Detect which cell encompasses the target text, then output its (X, Y) center coordinate. 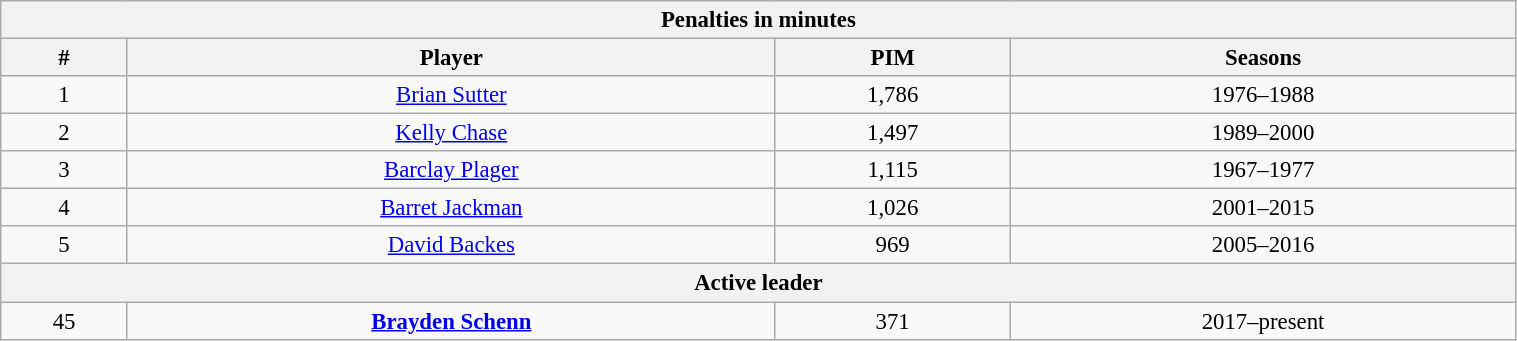
1,115 (892, 170)
1,497 (892, 133)
Player (451, 58)
4 (64, 208)
Active leader (758, 283)
2001–2015 (1263, 208)
5 (64, 245)
David Backes (451, 245)
PIM (892, 58)
# (64, 58)
Penalties in minutes (758, 20)
Kelly Chase (451, 133)
1,786 (892, 95)
2 (64, 133)
1 (64, 95)
1,026 (892, 208)
3 (64, 170)
969 (892, 245)
Barret Jackman (451, 208)
Brian Sutter (451, 95)
Seasons (1263, 58)
2005–2016 (1263, 245)
1989–2000 (1263, 133)
371 (892, 321)
2017–present (1263, 321)
Barclay Plager (451, 170)
Brayden Schenn (451, 321)
1967–1977 (1263, 170)
45 (64, 321)
1976–1988 (1263, 95)
